Find where the given text appears and provide that cell's center as (X, Y) coordinate. 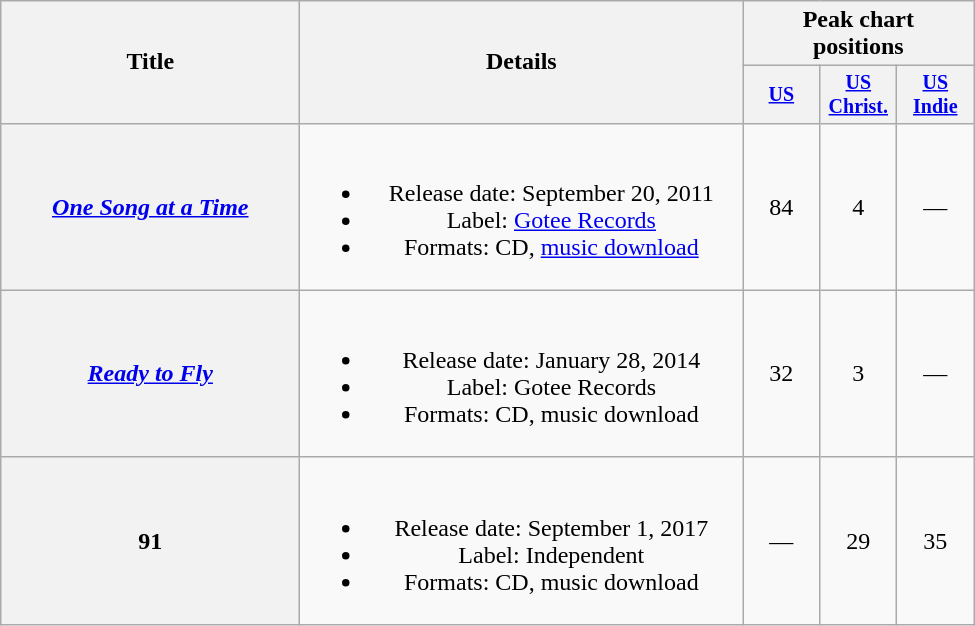
USIndie (936, 94)
Release date: January 28, 2014Label: Gotee RecordsFormats: CD, music download (522, 374)
3 (858, 374)
4 (858, 206)
USChrist. (858, 94)
84 (782, 206)
91 (150, 540)
32 (782, 374)
Ready to Fly (150, 374)
Title (150, 62)
Details (522, 62)
Release date: September 1, 2017Label: IndependentFormats: CD, music download (522, 540)
Release date: September 20, 2011Label: Gotee RecordsFormats: CD, music download (522, 206)
Peak chartpositions (858, 34)
35 (936, 540)
One Song at a Time (150, 206)
US (782, 94)
29 (858, 540)
